Pinpoint the cell where the given text exists, returning its (X, Y) midpoint coordinate. 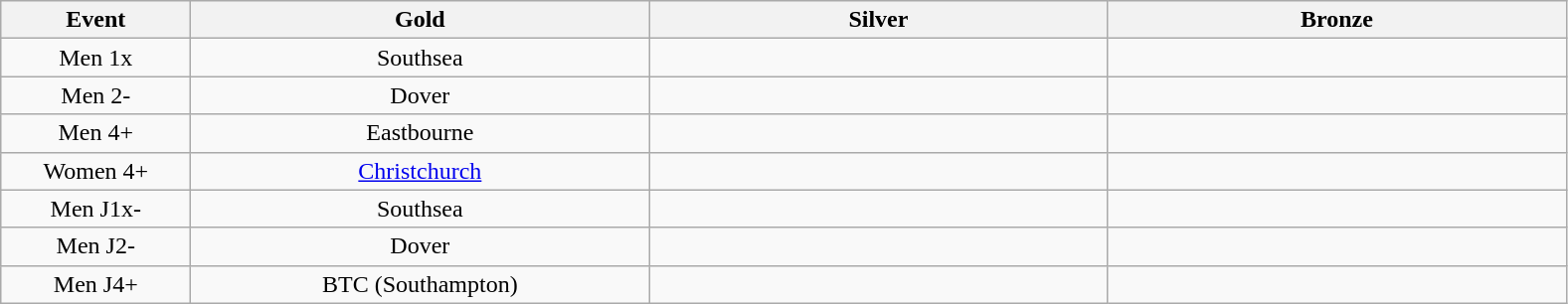
Event (95, 20)
Men 4+ (95, 133)
Men J2- (95, 246)
Gold (420, 20)
Men 1x (95, 58)
Men J1x- (95, 209)
Men 2- (95, 95)
Women 4+ (95, 171)
Eastbourne (420, 133)
Men J4+ (95, 284)
Bronze (1336, 20)
Silver (879, 20)
Christchurch (420, 171)
BTC (Southampton) (420, 284)
